Search for the cell housing the specified text and yield its [X, Y] center coordinate. 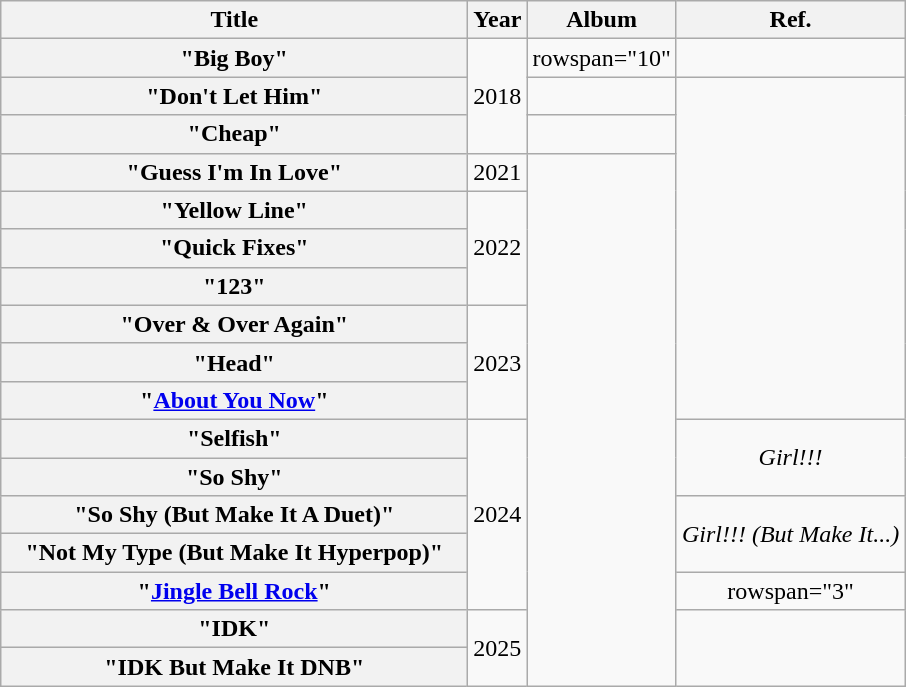
"Selfish" [234, 438]
Album [602, 20]
2025 [498, 648]
2023 [498, 362]
"Head" [234, 362]
Girl!!! (But Make It...) [790, 534]
"123" [234, 286]
"Guess I'm In Love" [234, 172]
"Big Boy" [234, 58]
Year [498, 20]
"IDK" [234, 629]
"Not My Type (But Make It Hyperpop)" [234, 553]
Ref. [790, 20]
"Yellow Line" [234, 210]
"Over & Over Again" [234, 324]
2018 [498, 96]
"Don't Let Him" [234, 96]
"About You Now" [234, 400]
"So Shy (But Make It A Duet)" [234, 515]
Girl!!! [790, 457]
Title [234, 20]
"IDK But Make It DNB" [234, 667]
2024 [498, 514]
"So Shy" [234, 477]
rowspan="3" [790, 591]
"Quick Fixes" [234, 248]
"Jingle Bell Rock" [234, 591]
2022 [498, 248]
"Cheap" [234, 134]
rowspan="10" [602, 58]
2021 [498, 172]
